Identify which cell holds the provided text, then report its [X, Y] central coordinate. 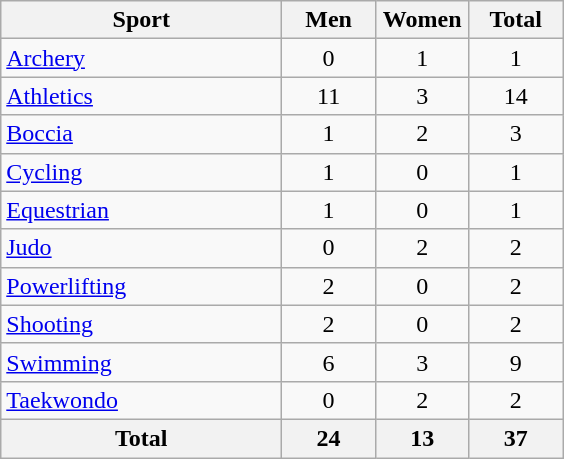
37 [516, 438]
11 [329, 96]
Equestrian [142, 210]
9 [516, 362]
Cycling [142, 172]
Shooting [142, 324]
13 [422, 438]
6 [329, 362]
Sport [142, 20]
Taekwondo [142, 400]
Boccia [142, 134]
Athletics [142, 96]
14 [516, 96]
Men [329, 20]
Judo [142, 248]
Women [422, 20]
Swimming [142, 362]
24 [329, 438]
Powerlifting [142, 286]
Archery [142, 58]
